Extract the (x, y) coordinate from the center of the cell holding the provided text.  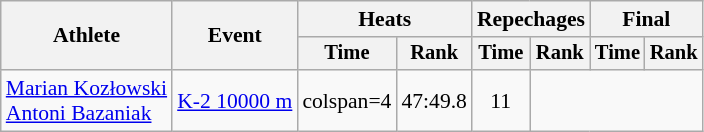
Repechages (531, 19)
47:49.8 (434, 100)
Heats (384, 19)
Event (234, 36)
Athlete (86, 36)
11 (501, 100)
Marian KozłowskiAntoni Bazaniak (86, 100)
colspan=4 (346, 100)
Final (646, 19)
K-2 10000 m (234, 100)
